Output the [x, y] coordinate of the center of the cell containing the given text.  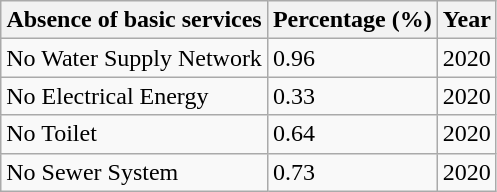
0.33 [352, 96]
No Water Supply Network [134, 58]
No Toilet [134, 134]
0.96 [352, 58]
Absence of basic services [134, 20]
No Electrical Energy [134, 96]
Percentage (%) [352, 20]
0.73 [352, 172]
0.64 [352, 134]
Year [466, 20]
No Sewer System [134, 172]
